Output the (x, y) coordinate of the center of the cell containing the given text.  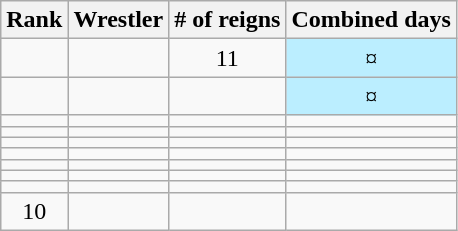
10 (34, 211)
Rank (34, 20)
Combined days (371, 20)
11 (228, 58)
Wrestler (118, 20)
# of reigns (228, 20)
